Output the [X, Y] coordinate of the center of the cell containing the given text.  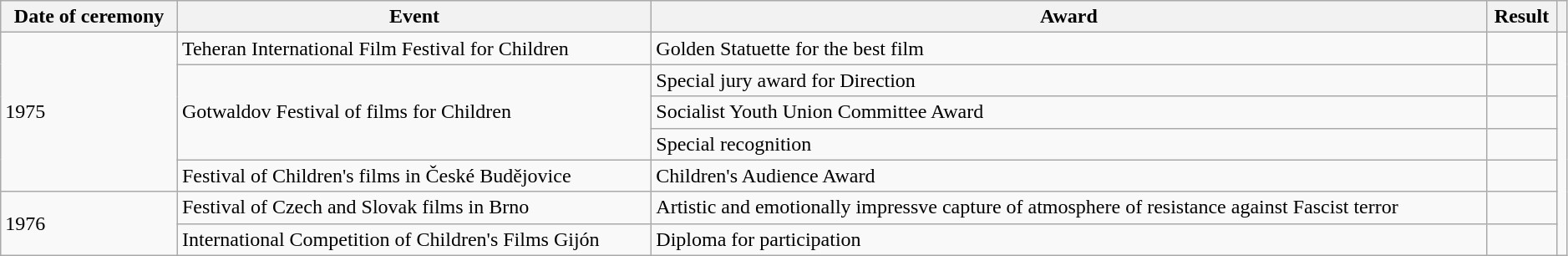
Festival of Children's films in České Budějovice [414, 176]
Children's Audience Award [1069, 176]
Date of ceremony [89, 17]
Gotwaldov Festival of films for Children [414, 112]
Award [1069, 17]
Artistic and emotionally impressve capture of atmosphere of resistance against Fascist terror [1069, 207]
Special recognition [1069, 144]
Teheran International Film Festival for Children [414, 49]
Festival of Czech and Slovak films in Brno [414, 207]
Result [1522, 17]
Diploma for participation [1069, 239]
Golden Statuette for the best film [1069, 49]
Special jury award for Direction [1069, 80]
Event [414, 17]
Socialist Youth Union Committee Award [1069, 112]
1976 [89, 223]
International Competition of Children's Films Gijón [414, 239]
1975 [89, 112]
